Find where the given text appears and provide that cell's center as [x, y] coordinate. 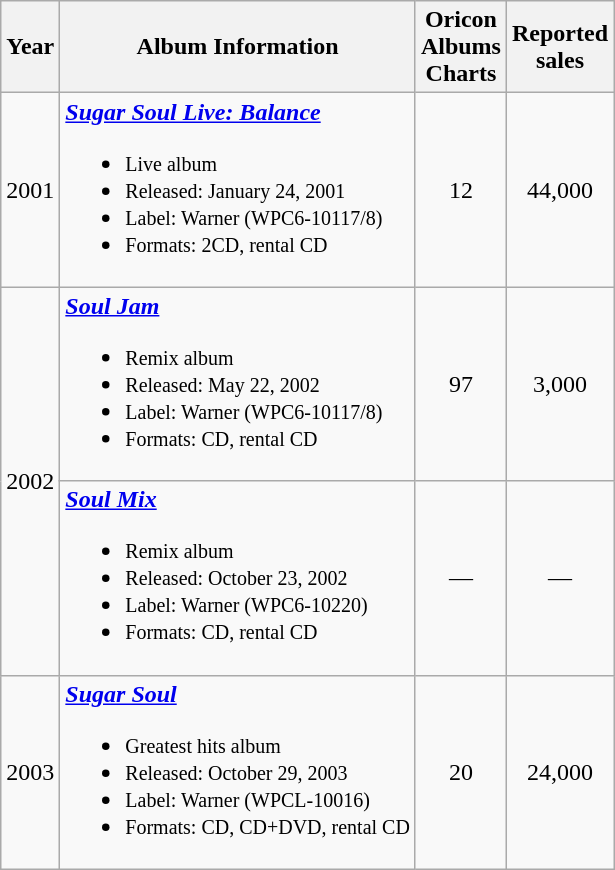
OriconAlbumsCharts [460, 47]
20 [460, 772]
44,000 [560, 190]
Reportedsales [560, 47]
97 [460, 384]
Soul MixRemix albumReleased: October 23, 2002Label: Warner (WPC6-10220)Formats: CD, rental CD [238, 578]
Sugar SoulGreatest hits albumReleased: October 29, 2003Label: Warner (WPCL-10016)Formats: CD, CD+DVD, rental CD [238, 772]
Soul JamRemix albumReleased: May 22, 2002Label: Warner (WPC6-10117/8)Formats: CD, rental CD [238, 384]
Album Information [238, 47]
2003 [30, 772]
Year [30, 47]
Sugar Soul Live: BalanceLive albumReleased: January 24, 2001Label: Warner (WPC6-10117/8)Formats: 2CD, rental CD [238, 190]
2002 [30, 481]
3,000 [560, 384]
2001 [30, 190]
24,000 [560, 772]
12 [460, 190]
